Capture the cell that displays the provided text and extract its (x, y) central coordinate. 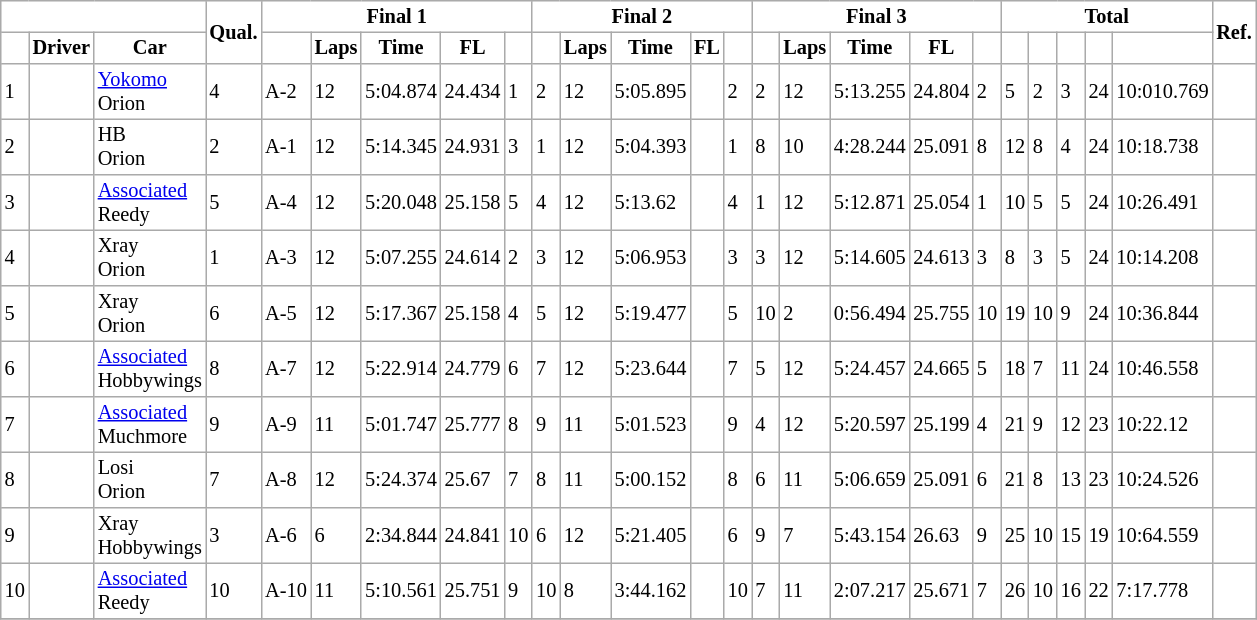
2:07.217 (870, 591)
5:43.154 (870, 536)
5:20.048 (400, 203)
Yokomo Orion (150, 92)
15 (1071, 536)
Car (150, 48)
22 (1099, 591)
5:07.255 (400, 258)
A-5 (286, 314)
24.614 (473, 258)
25.67 (473, 480)
18 (1015, 369)
5:04.874 (400, 92)
10:64.559 (1163, 536)
5:21.405 (650, 536)
25.054 (942, 203)
25.671 (942, 591)
24.779 (473, 369)
Final 3 (876, 17)
5:22.914 (400, 369)
5:17.367 (400, 314)
5:10.561 (400, 591)
5:13.255 (870, 92)
2:34.844 (400, 536)
A-10 (286, 591)
7:17.778 (1163, 591)
Losi Orion (150, 480)
Associated Hobbywings (150, 369)
A-2 (286, 92)
10:22.12 (1163, 425)
24.613 (942, 258)
10:24.526 (1163, 480)
A-7 (286, 369)
10:36.844 (1163, 314)
25.751 (473, 591)
26.63 (942, 536)
16 (1071, 591)
5:20.597 (870, 425)
5:23.644 (650, 369)
A-6 (286, 536)
A-1 (286, 147)
Qual. (234, 32)
Ref. (1234, 32)
5:01.523 (650, 425)
10:010.769 (1163, 92)
5:13.62 (650, 203)
25.199 (942, 425)
5:19.477 (650, 314)
5:00.152 (650, 480)
5:01.747 (400, 425)
10:18.738 (1163, 147)
25.755 (942, 314)
A-4 (286, 203)
24.841 (473, 536)
A-8 (286, 480)
Driver (62, 48)
4:28.244 (870, 147)
0:56.494 (870, 314)
3:44.162 (650, 591)
24.434 (473, 92)
Associated Muchmore (150, 425)
5:06.953 (650, 258)
24.931 (473, 147)
5:06.659 (870, 480)
HB Orion (150, 147)
Final 2 (642, 17)
5:14.605 (870, 258)
Final 1 (396, 17)
Xray Hobbywings (150, 536)
5:24.457 (870, 369)
10:46.558 (1163, 369)
24.665 (942, 369)
5:24.374 (400, 480)
5:12.871 (870, 203)
25 (1015, 536)
A-3 (286, 258)
5:05.895 (650, 92)
Total (1106, 17)
5:04.393 (650, 147)
10:14.208 (1163, 258)
25.777 (473, 425)
13 (1071, 480)
5:14.345 (400, 147)
A-9 (286, 425)
26 (1015, 591)
24.804 (942, 92)
10:26.491 (1163, 203)
